Determine the [x, y] coordinate at the center of the cell enclosing the given text.  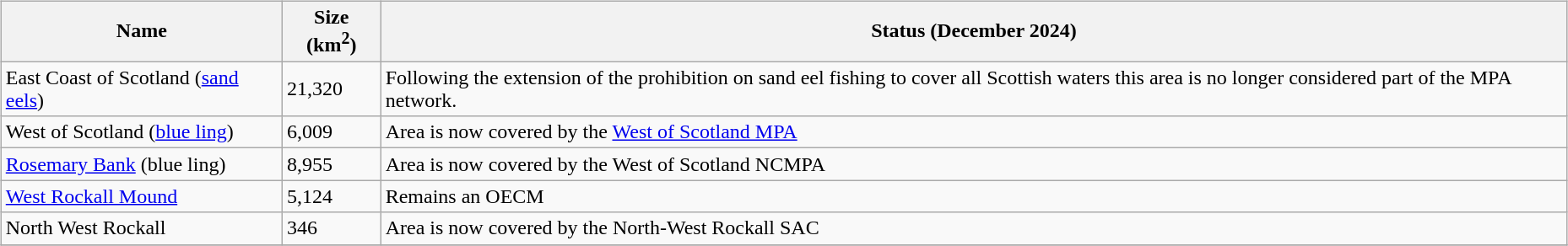
Name [142, 31]
North West Rockall [142, 228]
East Coast of Scotland (sand eels) [142, 89]
Size (km2) [331, 31]
Area is now covered by the West of Scotland MPA [974, 132]
8,955 [331, 164]
West of Scotland (blue ling) [142, 132]
Status (December 2024) [974, 31]
6,009 [331, 132]
5,124 [331, 196]
21,320 [331, 89]
Area is now covered by the West of Scotland NCMPA [974, 164]
West Rockall Mound [142, 196]
346 [331, 228]
Rosemary Bank (blue ling) [142, 164]
Remains an OECM [974, 196]
Area is now covered by the North-West Rockall SAC [974, 228]
